Identify which cell holds the provided text, then report its [X, Y] central coordinate. 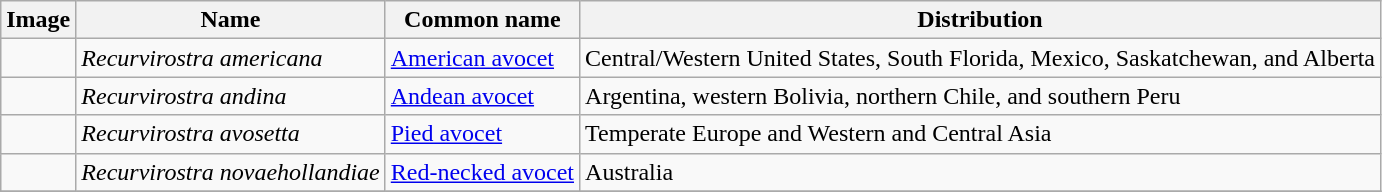
Name [230, 20]
Andean avocet [482, 96]
Central/Western United States, South Florida, Mexico, Saskatchewan, and Alberta [980, 58]
Recurvirostra avosetta [230, 134]
Recurvirostra novaehollandiae [230, 172]
Argentina, western Bolivia, northern Chile, and southern Peru [980, 96]
Distribution [980, 20]
Temperate Europe and Western and Central Asia [980, 134]
Pied avocet [482, 134]
Recurvirostra andina [230, 96]
American avocet [482, 58]
Common name [482, 20]
Recurvirostra americana [230, 58]
Red-necked avocet [482, 172]
Image [38, 20]
Australia [980, 172]
